Pinpoint the cell where the given text exists, returning its (X, Y) midpoint coordinate. 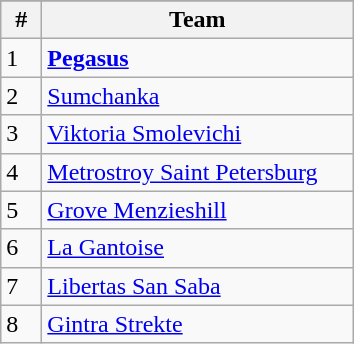
8 (22, 324)
4 (22, 172)
Grove Menzieshill (198, 210)
Viktoria Smolevichi (198, 134)
Pegasus (198, 58)
1 (22, 58)
3 (22, 134)
Team (198, 20)
Metrostroy Saint Petersburg (198, 172)
7 (22, 286)
Libertas San Saba (198, 286)
La Gantoise (198, 248)
Sumchanka (198, 96)
5 (22, 210)
6 (22, 248)
2 (22, 96)
# (22, 20)
Gintra Strekte (198, 324)
